Scan for the cell matching the given text and deliver its [x, y] coordinate at center. 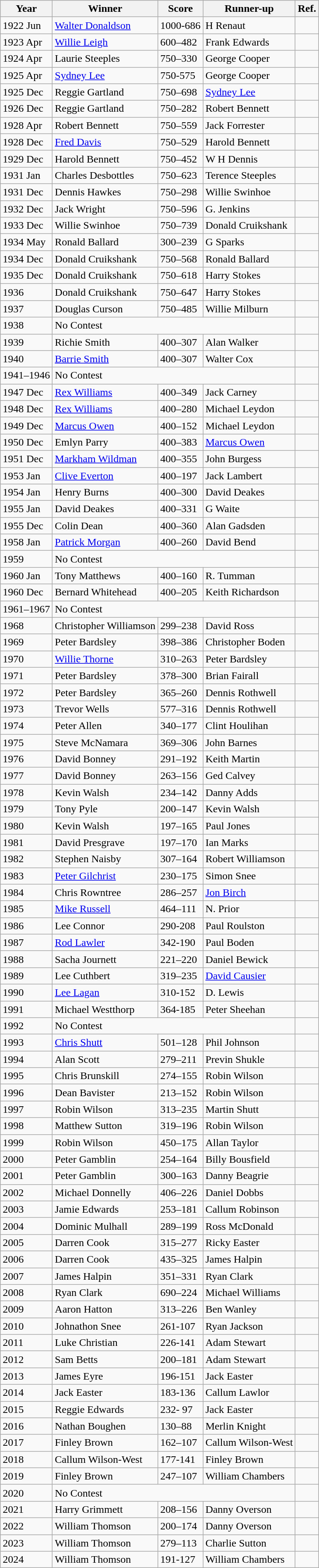
1973 [26, 709]
John Barnes [249, 743]
400–331 [180, 509]
Ricky Easter [249, 1242]
197–170 [180, 842]
Michael Westthorp [105, 1009]
Clive Everton [105, 475]
750-575 [180, 75]
Barrie Smith [105, 359]
750–485 [180, 309]
400–300 [180, 492]
2016 [26, 1426]
Danny Adds [249, 793]
1936 [26, 292]
369–306 [180, 743]
Score [180, 9]
John Burgess [249, 459]
1960 Dec [26, 592]
1931 Dec [26, 192]
130–88 [180, 1426]
Colin Dean [105, 526]
342-190 [180, 942]
Michael Donnelly [105, 1193]
2007 [26, 1276]
274–155 [180, 1076]
2002 [26, 1193]
Laurie Steeples [105, 59]
261-107 [180, 1326]
364-185 [180, 1009]
253–181 [180, 1209]
230–175 [180, 876]
Ian Marks [249, 842]
1000-686 [180, 25]
435–325 [180, 1259]
501–128 [180, 1043]
400–349 [180, 392]
1977 [26, 776]
1958 Jan [26, 542]
1924 Apr [26, 59]
1984 [26, 892]
1933 Dec [26, 226]
2013 [26, 1376]
234–142 [180, 793]
286–257 [180, 892]
Patrick Morgan [105, 542]
1994 [26, 1059]
Clint Houlihan [249, 726]
Peter Gilchrist [105, 876]
R. Tumman [249, 576]
Charlie Sutton [249, 1543]
319–196 [180, 1126]
1987 [26, 942]
2020 [26, 1493]
Dominic Mulhall [105, 1226]
2009 [26, 1310]
Charles Desbottles [105, 175]
Callum Robinson [249, 1209]
1969 [26, 642]
Jack Lambert [249, 475]
Lee Lagan [105, 992]
G Sparks [249, 242]
Chris Shutt [105, 1043]
1929 Dec [26, 159]
Danny Beagrie [249, 1176]
208–156 [180, 1509]
2015 [26, 1409]
1989 [26, 976]
577–316 [180, 709]
263–156 [180, 776]
1991 [26, 1009]
Jack Wright [105, 209]
1925 Apr [26, 75]
1949 Dec [26, 425]
Daniel Bewick [249, 959]
307–164 [180, 859]
450–175 [180, 1143]
Phil Johnson [249, 1043]
2017 [26, 1443]
Ryan Jackson [249, 1326]
1934 May [26, 242]
Rod Lawler [105, 942]
Dean Bavister [105, 1093]
1982 [26, 859]
750–618 [180, 276]
464–111 [180, 909]
232- 97 [180, 1409]
400–160 [180, 576]
James Eyre [105, 1376]
247–107 [180, 1476]
2011 [26, 1343]
1980 [26, 826]
340–177 [180, 726]
Sam Betts [105, 1359]
400–205 [180, 592]
Willie Thorne [105, 659]
David Presgrave [105, 842]
2012 [26, 1359]
1971 [26, 676]
Lee Connor [105, 926]
Trevor Wells [105, 709]
Ross McDonald [249, 1226]
David Causier [249, 976]
Nathan Boughen [105, 1426]
1959 [26, 559]
Emlyn Parry [105, 442]
1998 [26, 1126]
2001 [26, 1176]
Tony Matthews [105, 576]
Dennis Hawkes [105, 192]
1996 [26, 1093]
750–330 [180, 59]
1983 [26, 876]
254–164 [180, 1159]
2014 [26, 1393]
1954 Jan [26, 492]
Chris Rowntree [105, 892]
750–568 [180, 259]
1928 Dec [26, 142]
Ref. [307, 9]
G. Jenkins [249, 209]
2000 [26, 1159]
1999 [26, 1143]
Billy Bousfield [249, 1159]
1925 Dec [26, 92]
Jack Forrester [249, 125]
Callum Lawlor [249, 1393]
Merlin Knight [249, 1426]
Reggie Edwards [105, 1409]
600–482 [180, 42]
398–386 [180, 642]
Keith Martin [249, 759]
Jon Birch [249, 892]
Brian Fairall [249, 676]
1931 Jan [26, 175]
Johnathon Snee [105, 1326]
Luke Christian [105, 1343]
Paul Boden [249, 942]
197–165 [180, 826]
1941–1946 [26, 375]
200–181 [180, 1359]
750–529 [180, 142]
400–280 [180, 409]
Stephen Naisby [105, 859]
290-208 [180, 926]
1988 [26, 959]
1961–1967 [26, 609]
1935 Dec [26, 276]
1960 Jan [26, 576]
Previn Shukle [249, 1059]
Markham Wildman [105, 459]
310-152 [180, 992]
2008 [26, 1293]
750–647 [180, 292]
1997 [26, 1109]
2024 [26, 1560]
400–355 [180, 459]
1955 Dec [26, 526]
1968 [26, 626]
2019 [26, 1476]
750–739 [180, 226]
Keith Richardson [249, 592]
2018 [26, 1459]
N. Prior [249, 909]
750–623 [180, 175]
1938 [26, 326]
David Ross [249, 626]
378–300 [180, 676]
Ged Calvey [249, 776]
1979 [26, 809]
Martin Shutt [249, 1109]
2010 [26, 1326]
279–113 [180, 1543]
Alan Walker [249, 342]
1937 [26, 309]
Year [26, 9]
1934 Dec [26, 259]
299–238 [180, 626]
Peter Allen [105, 726]
1953 Jan [26, 475]
Paul Roulston [249, 926]
750–452 [180, 159]
2005 [26, 1242]
2003 [26, 1209]
1932 Dec [26, 209]
Fred Davis [105, 142]
400–360 [180, 526]
750–298 [180, 192]
2021 [26, 1509]
Frank Edwards [249, 42]
Paul Jones [249, 826]
1948 Dec [26, 409]
1940 [26, 359]
1975 [26, 743]
300–163 [180, 1176]
351–331 [180, 1276]
750–282 [180, 109]
226-141 [180, 1343]
Matthew Sutton [105, 1126]
2006 [26, 1259]
Harry Grimmett [105, 1509]
Bernard Whitehead [105, 592]
Willie Milburn [249, 309]
W H Dennis [249, 159]
291–192 [180, 759]
313–226 [180, 1310]
Christopher Boden [249, 642]
289–199 [180, 1226]
2004 [26, 1226]
Jamie Edwards [105, 1209]
Simon Snee [249, 876]
1923 Apr [26, 42]
David Bend [249, 542]
1992 [26, 1026]
200–147 [180, 809]
Ben Wanley [249, 1310]
D. Lewis [249, 992]
1939 [26, 342]
1955 Jan [26, 509]
1950 Dec [26, 442]
300–239 [180, 242]
1922 Jun [26, 25]
G Waite [249, 509]
191-127 [180, 1560]
310–263 [180, 659]
200–174 [180, 1526]
1928 Apr [26, 125]
Douglas Curson [105, 309]
Alan Gadsden [249, 526]
400–383 [180, 442]
177-141 [180, 1459]
Henry Burns [105, 492]
400–197 [180, 475]
1974 [26, 726]
1986 [26, 926]
1981 [26, 842]
1926 Dec [26, 109]
Allan Taylor [249, 1143]
196-151 [180, 1376]
1990 [26, 992]
Peter Sheehan [249, 1009]
Aaron Hatton [105, 1310]
183-136 [180, 1393]
Walter Cox [249, 359]
Steve McNamara [105, 743]
1993 [26, 1043]
406–226 [180, 1193]
Runner-up [249, 9]
1976 [26, 759]
Daniel Dobbs [249, 1193]
2023 [26, 1543]
Terence Steeples [249, 175]
400–260 [180, 542]
221–220 [180, 959]
750–698 [180, 92]
Willie Leigh [105, 42]
Christopher Williamson [105, 626]
319–235 [180, 976]
Chris Brunskill [105, 1076]
400–152 [180, 425]
162–107 [180, 1443]
Lee Cuthbert [105, 976]
Michael Williams [249, 1293]
Alan Scott [105, 1059]
1951 Dec [26, 459]
1972 [26, 692]
313–235 [180, 1109]
1985 [26, 909]
Jack Carney [249, 392]
750–596 [180, 209]
Richie Smith [105, 342]
213–152 [180, 1093]
2022 [26, 1526]
279–211 [180, 1059]
Winner [105, 9]
750–559 [180, 125]
1947 Dec [26, 392]
Tony Pyle [105, 809]
1978 [26, 793]
H Renaut [249, 25]
690–224 [180, 1293]
365–260 [180, 692]
Mike Russell [105, 909]
1970 [26, 659]
Robert Williamson [249, 859]
1995 [26, 1076]
315–277 [180, 1242]
Walter Donaldson [105, 25]
Sacha Journett [105, 959]
